Identify which cell holds the provided text, then report its (x, y) central coordinate. 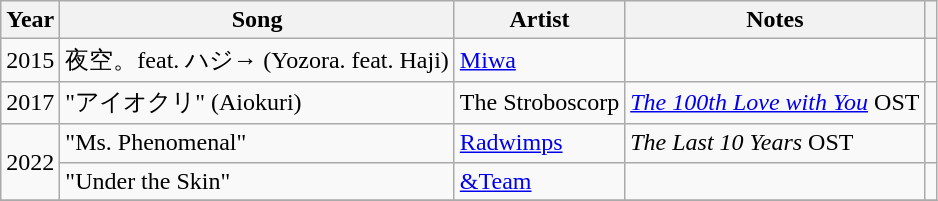
Radwimps (539, 143)
The Last 10 Years OST (775, 143)
"Under the Skin" (258, 181)
The Stroboscorp (539, 102)
Notes (775, 20)
夜空。feat. ハジ→ (Yozora. feat. Haji) (258, 60)
2017 (30, 102)
Song (258, 20)
Year (30, 20)
Artist (539, 20)
"Ms. Phenomenal" (258, 143)
"アイオクリ" (Aiokuri) (258, 102)
The 100th Love with You OST (775, 102)
2015 (30, 60)
2022 (30, 162)
&Team (539, 181)
Miwa (539, 60)
